Return the [x, y] coordinate for the center point of the cell that contains the specified text.  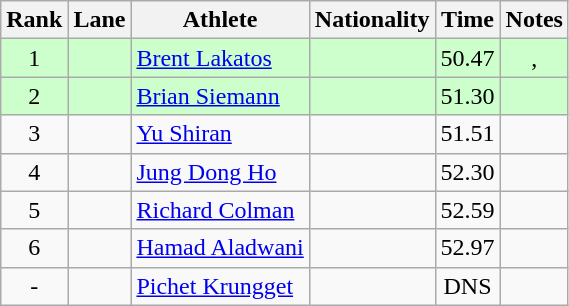
Rank [34, 20]
Nationality [372, 20]
Lane [100, 20]
4 [34, 172]
3 [34, 134]
Notes [534, 20]
6 [34, 248]
52.59 [468, 210]
Hamad Aladwani [220, 248]
Brent Lakatos [220, 58]
50.47 [468, 58]
51.30 [468, 96]
Yu Shiran [220, 134]
2 [34, 96]
- [34, 286]
Jung Dong Ho [220, 172]
DNS [468, 286]
51.51 [468, 134]
52.30 [468, 172]
Athlete [220, 20]
Brian Siemann [220, 96]
, [534, 58]
52.97 [468, 248]
Time [468, 20]
1 [34, 58]
5 [34, 210]
Pichet Krungget [220, 286]
Richard Colman [220, 210]
